Locate the cell with the specified text and output its [x, y] center coordinate. 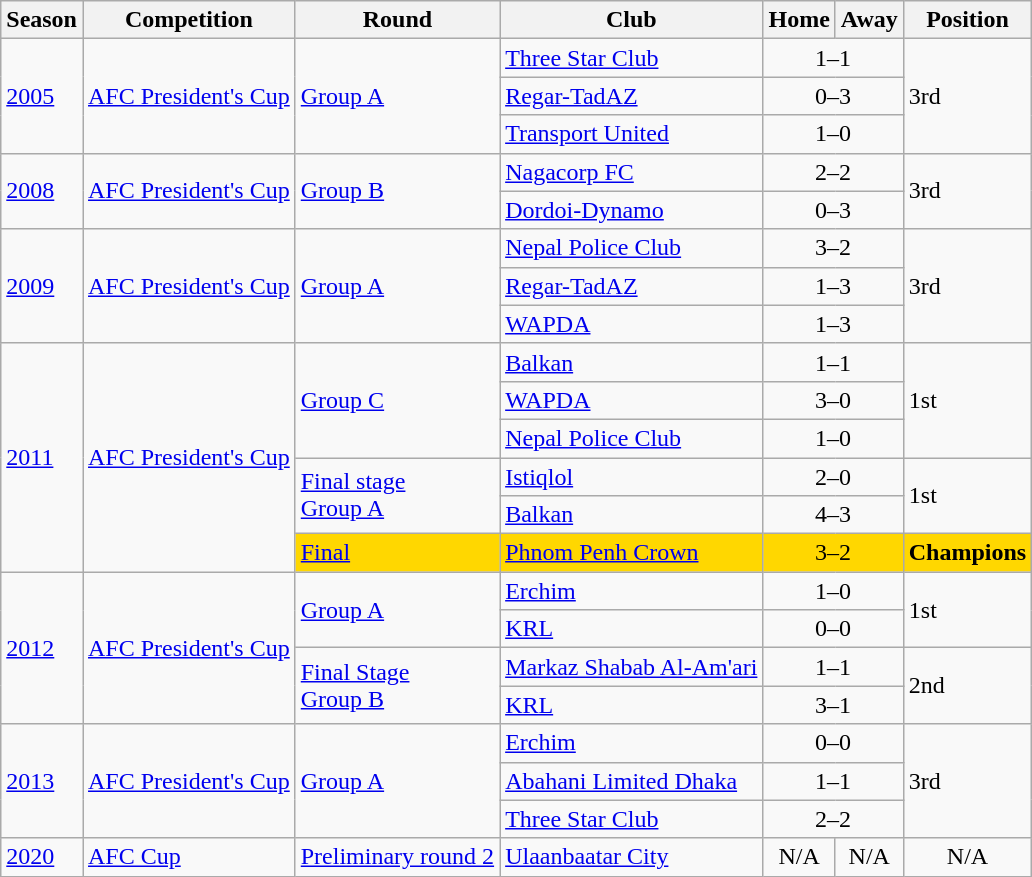
2013 [42, 781]
Final StageGroup B [397, 686]
Position [967, 20]
2nd [967, 686]
Nagacorp FC [632, 172]
Istiqlol [632, 477]
3–1 [833, 705]
Club [632, 20]
AFC Cup [188, 857]
Dordoi-Dynamo [632, 210]
2008 [42, 191]
2–0 [833, 477]
Preliminary round 2 [397, 857]
2011 [42, 457]
Final [397, 553]
4–3 [833, 515]
Season [42, 20]
Away [869, 20]
2005 [42, 96]
2020 [42, 857]
Transport United [632, 134]
Competition [188, 20]
3–0 [833, 400]
Home [799, 20]
Abahani Limited Dhaka [632, 781]
Markaz Shabab Al-Am'ari [632, 667]
2012 [42, 648]
Group C [397, 400]
Ulaanbaatar City [632, 857]
Champions [967, 553]
Final stageGroup A [397, 496]
Group B [397, 191]
2009 [42, 286]
Phnom Penh Crown [632, 553]
Round [397, 20]
